From the cell containing the given text, extract its center point as (x, y) coordinate. 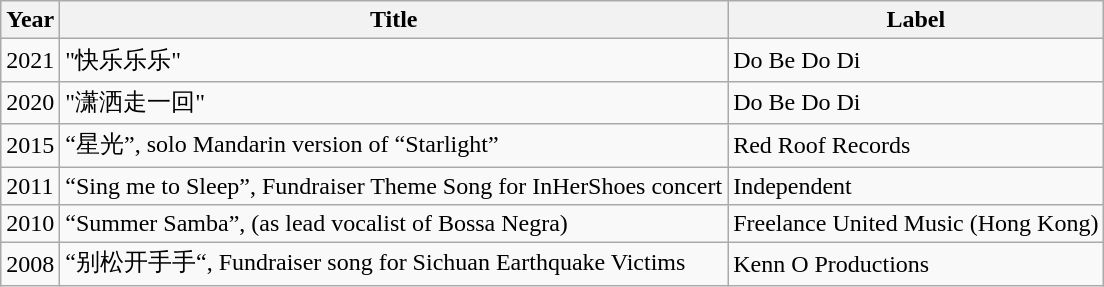
2021 (30, 60)
"快乐乐乐" (394, 60)
Year (30, 20)
Independent (916, 185)
“星光”, solo Mandarin version of “Starlight” (394, 146)
2020 (30, 102)
“Summer Samba”, (as lead vocalist of Bossa Negra) (394, 224)
Red Roof Records (916, 146)
2011 (30, 185)
Kenn O Productions (916, 264)
2015 (30, 146)
“别松开⼿手“, Fundraiser song for Sichuan Earthquake Victims (394, 264)
Title (394, 20)
Label (916, 20)
Freelance United Music (Hong Kong) (916, 224)
“Sing me to Sleep”, Fundraiser Theme Song for InHerShoes concert (394, 185)
2008 (30, 264)
2010 (30, 224)
"潇洒走一回" (394, 102)
